Locate the cell with the specified text and output its [X, Y] center coordinate. 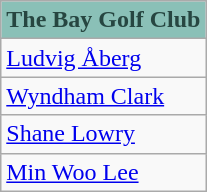
Wyndham Clark [104, 96]
Ludvig Åberg [104, 58]
The Bay Golf Club [104, 20]
Shane Lowry [104, 134]
Min Woo Lee [104, 172]
